Detect which cell encompasses the target text, then output its [X, Y] center coordinate. 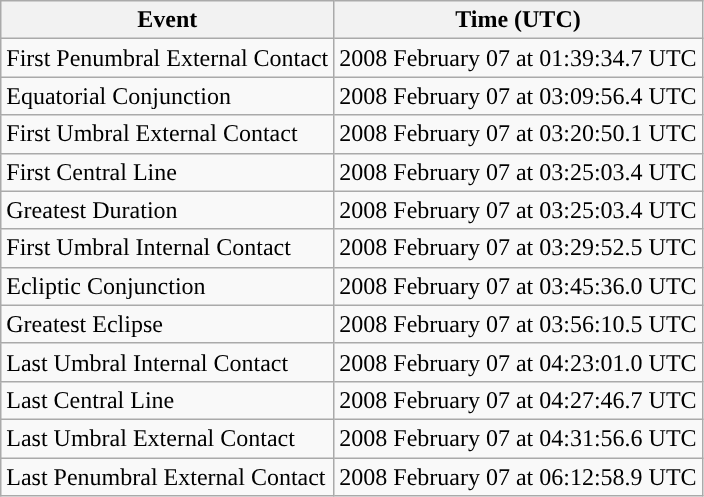
2008 February 07 at 04:23:01.0 UTC [518, 362]
2008 February 07 at 01:39:34.7 UTC [518, 58]
2008 February 07 at 04:31:56.6 UTC [518, 438]
Event [168, 20]
Greatest Duration [168, 210]
Ecliptic Conjunction [168, 286]
Last Umbral External Contact [168, 438]
First Penumbral External Contact [168, 58]
2008 February 07 at 03:29:52.5 UTC [518, 248]
Greatest Eclipse [168, 324]
Time (UTC) [518, 20]
2008 February 07 at 03:20:50.1 UTC [518, 134]
2008 February 07 at 06:12:58.9 UTC [518, 477]
2008 February 07 at 03:56:10.5 UTC [518, 324]
2008 February 07 at 04:27:46.7 UTC [518, 400]
2008 February 07 at 03:09:56.4 UTC [518, 96]
First Umbral External Contact [168, 134]
Equatorial Conjunction [168, 96]
Last Central Line [168, 400]
Last Umbral Internal Contact [168, 362]
First Central Line [168, 172]
First Umbral Internal Contact [168, 248]
Last Penumbral External Contact [168, 477]
2008 February 07 at 03:45:36.0 UTC [518, 286]
